Return the [X, Y] coordinate for the center point of the cell that contains the specified text.  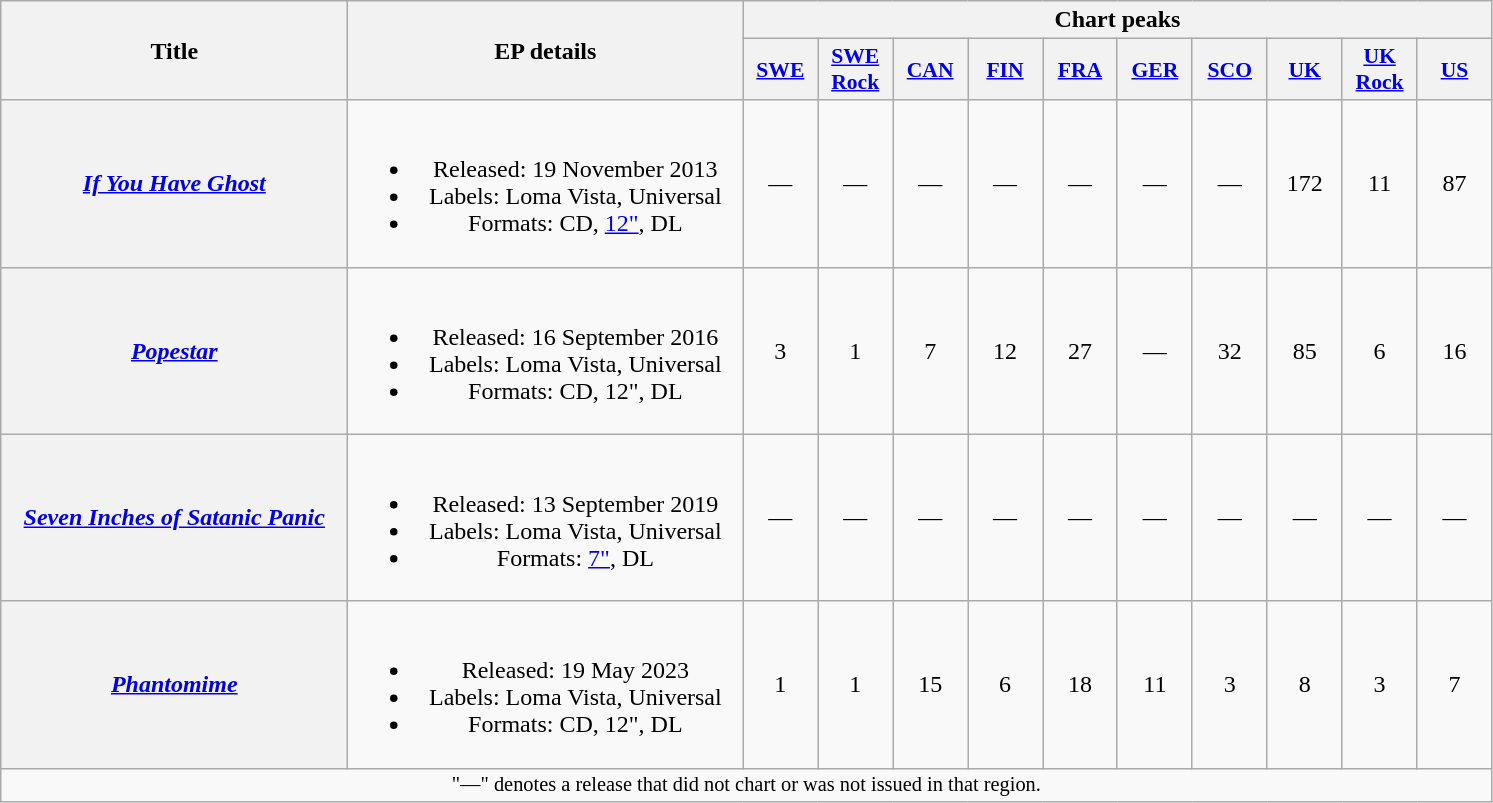
32 [1230, 350]
Title [174, 50]
85 [1304, 350]
18 [1080, 684]
15 [930, 684]
27 [1080, 350]
FIN [1006, 70]
UK [1304, 70]
GER [1154, 70]
8 [1304, 684]
87 [1454, 184]
Released: 13 September 2019Labels: Loma Vista, UniversalFormats: 7", DL [546, 518]
If You Have Ghost [174, 184]
SWERock [856, 70]
SCO [1230, 70]
16 [1454, 350]
US [1454, 70]
12 [1006, 350]
FRA [1080, 70]
SWE [780, 70]
172 [1304, 184]
Phantomime [174, 684]
CAN [930, 70]
Released: 19 May 2023Labels: Loma Vista, UniversalFormats: CD, 12", DL [546, 684]
Chart peaks [1118, 20]
EP details [546, 50]
UKRock [1380, 70]
"—" denotes a release that did not chart or was not issued in that region. [746, 785]
Released: 16 September 2016Labels: Loma Vista, UniversalFormats: CD, 12", DL [546, 350]
Popestar [174, 350]
Seven Inches of Satanic Panic [174, 518]
Released: 19 November 2013Labels: Loma Vista, UniversalFormats: CD, 12", DL [546, 184]
